Identify which cell holds the provided text, then report its (X, Y) central coordinate. 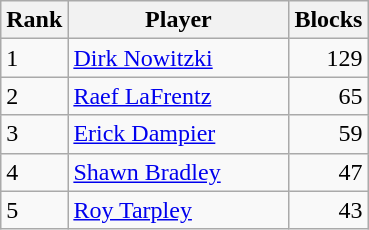
Raef LaFrentz (178, 96)
Rank (34, 20)
65 (328, 96)
Blocks (328, 20)
Roy Tarpley (178, 210)
1 (34, 58)
Dirk Nowitzki (178, 58)
4 (34, 172)
59 (328, 134)
Erick Dampier (178, 134)
47 (328, 172)
3 (34, 134)
Player (178, 20)
129 (328, 58)
Shawn Bradley (178, 172)
2 (34, 96)
43 (328, 210)
5 (34, 210)
